Determine the (X, Y) coordinate at the center of the cell enclosing the given text.  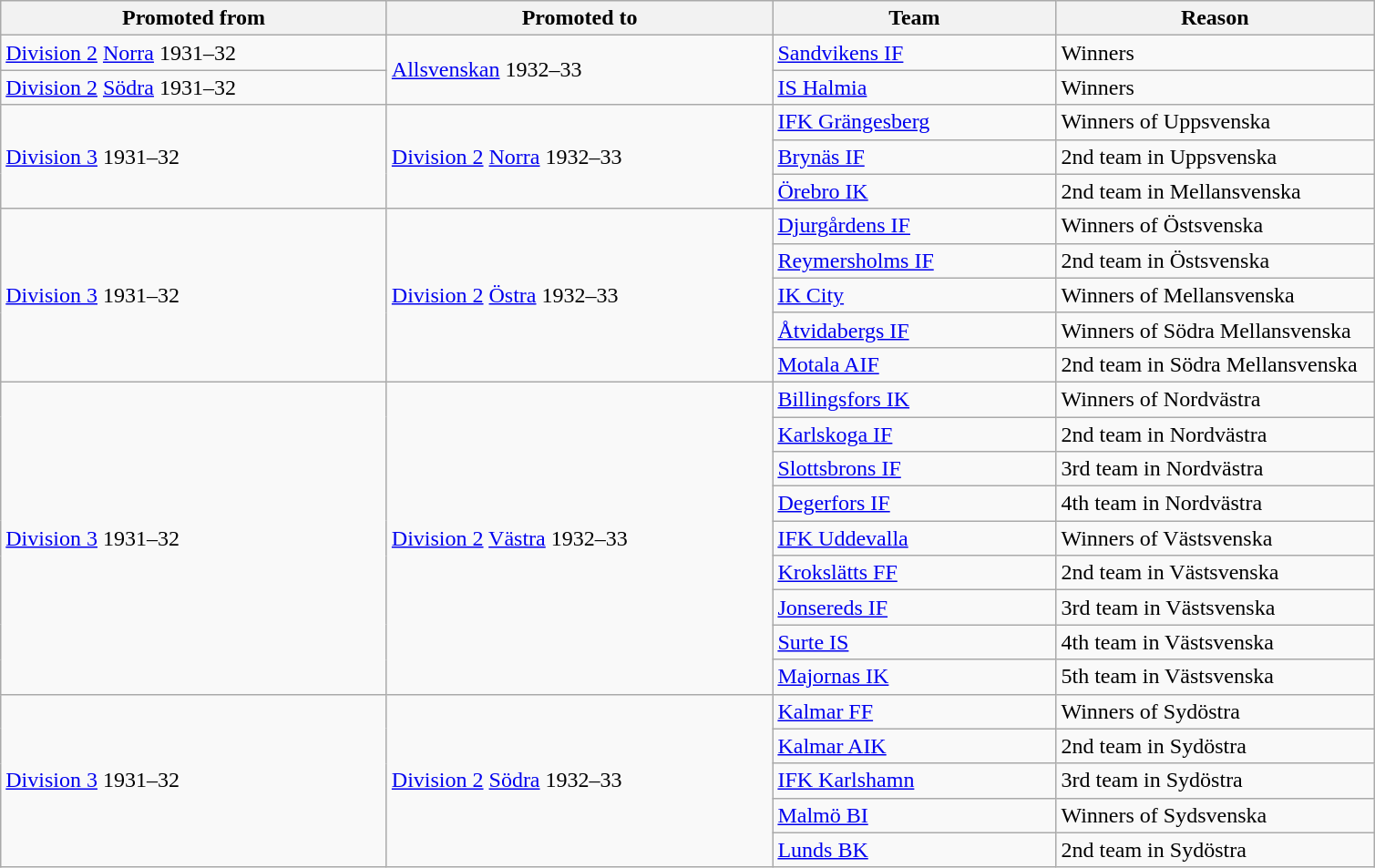
Majornas IK (915, 677)
Division 2 Norra 1931–32 (194, 53)
Sandvikens IF (915, 53)
2nd team in Södra Mellansvenska (1216, 364)
Winners of Uppsvenska (1216, 122)
Motala AIF (915, 364)
Karlskoga IF (915, 434)
Winners of Östsvenska (1216, 226)
Krokslätts FF (915, 573)
Slottsbrons IF (915, 469)
Örebro IK (915, 191)
IS Halmia (915, 87)
Winners of Sydöstra (1216, 711)
IFK Uddevalla (915, 538)
Promoted to (580, 18)
Division 2 Östra 1932–33 (580, 295)
Degerfors IF (915, 504)
3rd team in Nordvästra (1216, 469)
2nd team in Mellansvenska (1216, 191)
Division 2 Norra 1932–33 (580, 157)
IK City (915, 295)
3rd team in Sydöstra (1216, 781)
5th team in Västsvenska (1216, 677)
2nd team in Östsvenska (1216, 260)
Winners of Mellansvenska (1216, 295)
Promoted from (194, 18)
Kalmar AIK (915, 746)
Reymersholms IF (915, 260)
Winners of Västsvenska (1216, 538)
Brynäs IF (915, 157)
IFK Grängesberg (915, 122)
4th team in Nordvästra (1216, 504)
2nd team in Västsvenska (1216, 573)
2nd team in Uppsvenska (1216, 157)
Billingsfors IK (915, 399)
Winners of Södra Mellansvenska (1216, 330)
Division 2 Södra 1932–33 (580, 781)
IFK Karlshamn (915, 781)
Allsvenskan 1932–33 (580, 70)
Team (915, 18)
Winners of Nordvästra (1216, 399)
Winners of Sydsvenska (1216, 815)
Jonsereds IF (915, 608)
Djurgårdens IF (915, 226)
2nd team in Nordvästra (1216, 434)
Malmö BI (915, 815)
Division 2 Västra 1932–33 (580, 537)
Reason (1216, 18)
Division 2 Södra 1931–32 (194, 87)
4th team in Västsvenska (1216, 642)
3rd team in Västsvenska (1216, 608)
Kalmar FF (915, 711)
Surte IS (915, 642)
Lunds BK (915, 850)
Åtvidabergs IF (915, 330)
